Extract the [x, y] coordinate from the center of the cell holding the provided text.  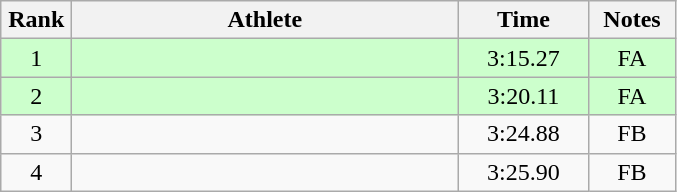
Time [524, 20]
3:20.11 [524, 96]
Notes [632, 20]
2 [36, 96]
1 [36, 58]
4 [36, 172]
3 [36, 134]
3:25.90 [524, 172]
3:24.88 [524, 134]
3:15.27 [524, 58]
Athlete [265, 20]
Rank [36, 20]
